Find where the given text appears and provide that cell's center as (X, Y) coordinate. 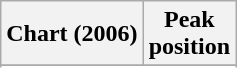
Chart (2006) (72, 34)
Peakposition (189, 34)
